Pinpoint the cell where the given text exists, returning its [X, Y] midpoint coordinate. 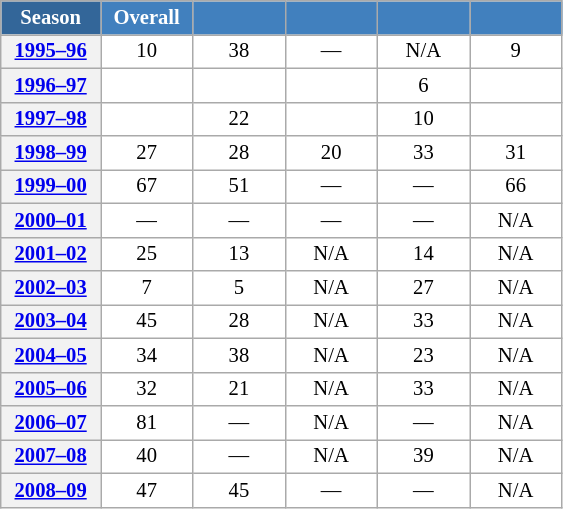
14 [423, 254]
13 [239, 254]
2000–01 [51, 220]
31 [516, 153]
1997–98 [51, 119]
47 [146, 490]
7 [146, 287]
2001–02 [51, 254]
2005–06 [51, 389]
66 [516, 186]
81 [146, 423]
22 [239, 119]
1998–99 [51, 153]
67 [146, 186]
39 [423, 456]
2004–05 [51, 355]
6 [423, 85]
1999–00 [51, 186]
2003–04 [51, 321]
2008–09 [51, 490]
1995–96 [51, 51]
23 [423, 355]
5 [239, 287]
32 [146, 389]
Overall [146, 17]
40 [146, 456]
Season [51, 17]
2007–08 [51, 456]
2002–03 [51, 287]
51 [239, 186]
20 [331, 153]
9 [516, 51]
2006–07 [51, 423]
34 [146, 355]
1996–97 [51, 85]
25 [146, 254]
21 [239, 389]
